Detect which cell encompasses the target text, then output its [x, y] center coordinate. 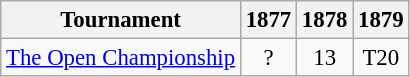
Tournament [121, 20]
1878 [325, 20]
The Open Championship [121, 58]
? [268, 58]
13 [325, 58]
1877 [268, 20]
T20 [381, 58]
1879 [381, 20]
